Find where the given text appears and provide that cell's center as (x, y) coordinate. 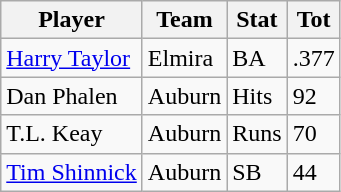
Harry Taylor (72, 58)
Tim Shinnick (72, 172)
BA (257, 58)
T.L. Keay (72, 134)
Player (72, 20)
Hits (257, 96)
Dan Phalen (72, 96)
Stat (257, 20)
44 (314, 172)
Team (184, 20)
Runs (257, 134)
.377 (314, 58)
Elmira (184, 58)
Tot (314, 20)
SB (257, 172)
70 (314, 134)
92 (314, 96)
